Capture the cell that displays the provided text and extract its (X, Y) central coordinate. 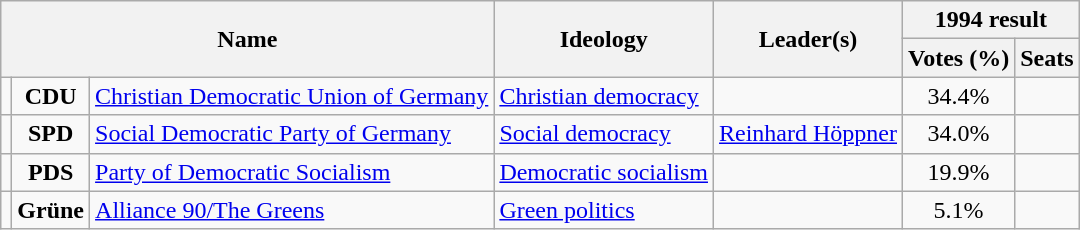
Social Democratic Party of Germany (292, 134)
19.9% (959, 172)
Democratic socialism (604, 172)
1994 result (992, 20)
Christian democracy (604, 96)
34.0% (959, 134)
CDU (51, 96)
Reinhard Höppner (808, 134)
Alliance 90/The Greens (292, 210)
Party of Democratic Socialism (292, 172)
Leader(s) (808, 39)
Grüne (51, 210)
Christian Democratic Union of Germany (292, 96)
5.1% (959, 210)
Seats (1047, 58)
SPD (51, 134)
Social democracy (604, 134)
Ideology (604, 39)
Green politics (604, 210)
Votes (%) (959, 58)
34.4% (959, 96)
Name (248, 39)
PDS (51, 172)
